Extract the [X, Y] coordinate from the center of the cell holding the provided text.  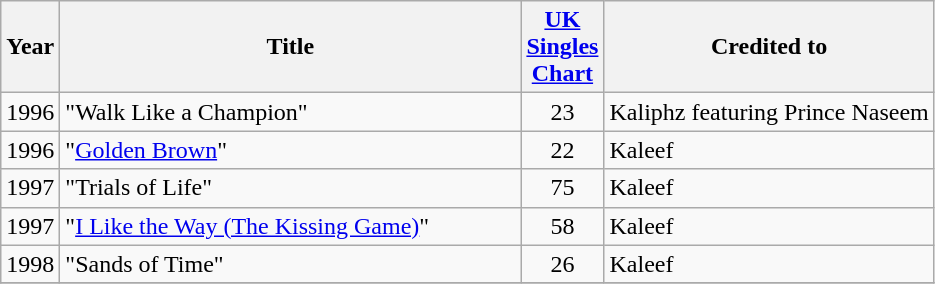
Kaliphz featuring Prince Naseem [769, 112]
23 [562, 112]
"Walk Like a Champion" [290, 112]
Title [290, 47]
Year [30, 47]
"Sands of Time" [290, 264]
58 [562, 226]
26 [562, 264]
75 [562, 188]
1998 [30, 264]
"I Like the Way (The Kissing Game)" [290, 226]
UK Singles Chart [562, 47]
"Golden Brown" [290, 150]
"Trials of Life" [290, 188]
22 [562, 150]
Credited to [769, 47]
